Search for the cell housing the specified text and yield its (X, Y) center coordinate. 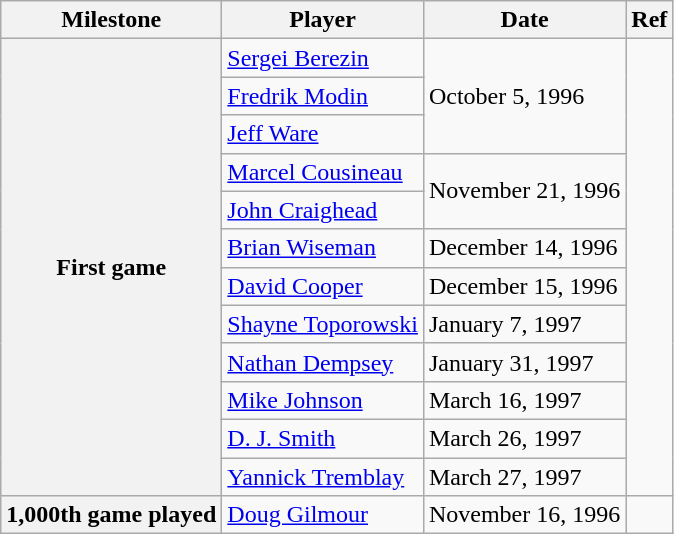
October 5, 1996 (524, 96)
January 7, 1997 (524, 324)
Nathan Dempsey (323, 362)
Fredrik Modin (323, 96)
John Craighead (323, 210)
March 26, 1997 (524, 438)
November 16, 1996 (524, 515)
Player (323, 20)
January 31, 1997 (524, 362)
March 27, 1997 (524, 477)
Milestone (112, 20)
Date (524, 20)
1,000th game played (112, 515)
Jeff Ware (323, 134)
December 14, 1996 (524, 248)
November 21, 1996 (524, 191)
D. J. Smith (323, 438)
First game (112, 268)
December 15, 1996 (524, 286)
David Cooper (323, 286)
Yannick Tremblay (323, 477)
Doug Gilmour (323, 515)
Shayne Toporowski (323, 324)
Brian Wiseman (323, 248)
Ref (650, 20)
Marcel Cousineau (323, 172)
March 16, 1997 (524, 400)
Sergei Berezin (323, 58)
Mike Johnson (323, 400)
